For the text-containing cell, return its midpoint in (X, Y) coordinate format. 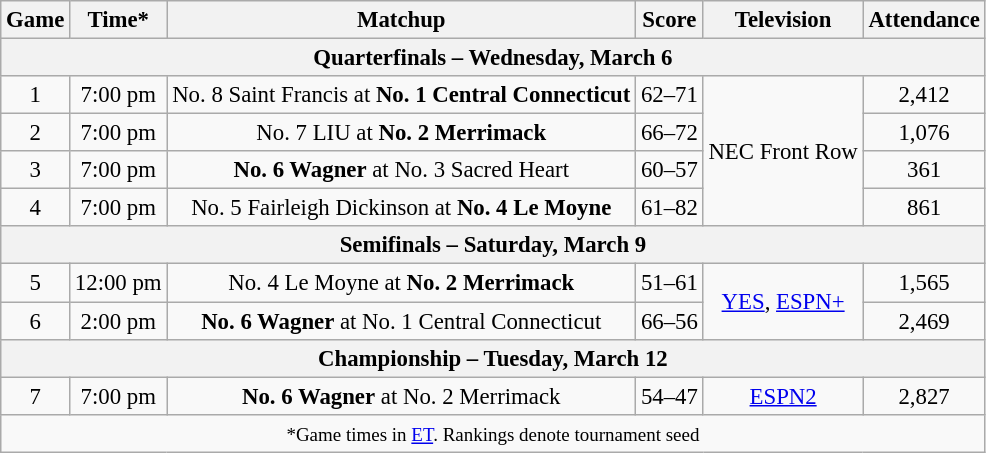
4 (36, 208)
66–72 (670, 133)
No. 6 Wagner at No. 2 Merrimack (402, 396)
2,412 (924, 95)
No. 6 Wagner at No. 1 Central Connecticut (402, 321)
No. 6 Wagner at No. 3 Sacred Heart (402, 170)
No. 7 LIU at No. 2 Merrimack (402, 133)
3 (36, 170)
NEC Front Row (783, 151)
YES, ESPN+ (783, 302)
1,076 (924, 133)
2:00 pm (118, 321)
Time* (118, 20)
No. 4 Le Moyne at No. 2 Merrimack (402, 283)
Championship – Tuesday, March 12 (493, 358)
Matchup (402, 20)
1 (36, 95)
1,565 (924, 283)
861 (924, 208)
Game (36, 20)
54–47 (670, 396)
361 (924, 170)
2,827 (924, 396)
2 (36, 133)
*Game times in ET. Rankings denote tournament seed (493, 433)
Semifinals – Saturday, March 9 (493, 245)
61–82 (670, 208)
51–61 (670, 283)
ESPN2 (783, 396)
12:00 pm (118, 283)
62–71 (670, 95)
66–56 (670, 321)
Attendance (924, 20)
5 (36, 283)
Television (783, 20)
2,469 (924, 321)
60–57 (670, 170)
6 (36, 321)
Quarterfinals – Wednesday, March 6 (493, 58)
7 (36, 396)
Score (670, 20)
No. 5 Fairleigh Dickinson at No. 4 Le Moyne (402, 208)
No. 8 Saint Francis at No. 1 Central Connecticut (402, 95)
